Extract the [x, y] coordinate from the center of the cell holding the provided text.  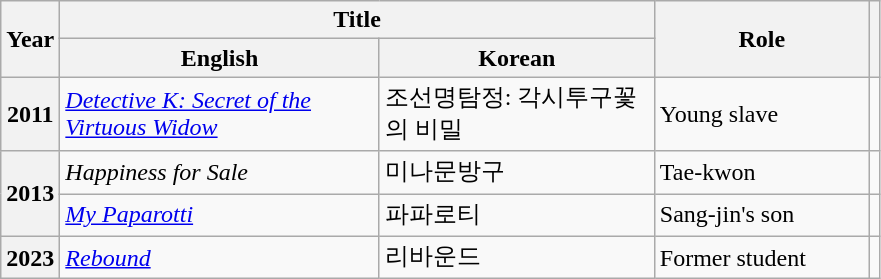
미나문방구 [516, 172]
Sang-jin's son [762, 216]
Former student [762, 258]
English [220, 58]
Tae-kwon [762, 172]
My Paparotti [220, 216]
조선명탐정: 각시투구꽃의 비밀 [516, 114]
Detective K: Secret of the Virtuous Widow [220, 114]
2013 [30, 194]
리바운드 [516, 258]
Rebound [220, 258]
Year [30, 39]
2023 [30, 258]
Role [762, 39]
Happiness for Sale [220, 172]
2011 [30, 114]
Title [358, 20]
파파로티 [516, 216]
Young slave [762, 114]
Korean [516, 58]
